From the cell containing the given text, extract its center point as (X, Y) coordinate. 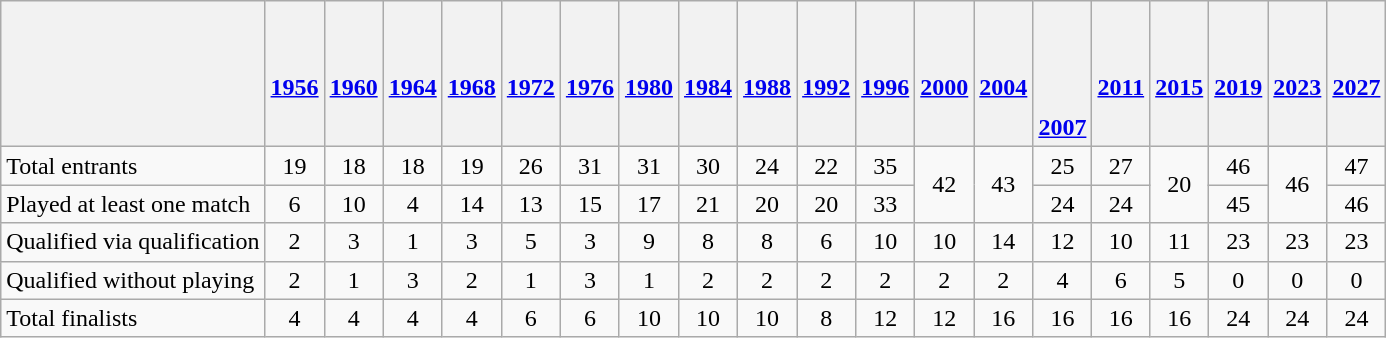
30 (708, 166)
Played at least one match (133, 204)
47 (1356, 166)
1972 (530, 74)
2007 (1062, 74)
17 (648, 204)
1996 (886, 74)
1968 (472, 74)
1964 (412, 74)
26 (530, 166)
Total entrants (133, 166)
2015 (1180, 74)
27 (1121, 166)
35 (886, 166)
21 (708, 204)
1984 (708, 74)
2000 (944, 74)
1988 (768, 74)
2004 (1004, 74)
43 (1004, 185)
9 (648, 242)
Total finalists (133, 318)
1960 (354, 74)
1992 (826, 74)
42 (944, 185)
25 (1062, 166)
22 (826, 166)
1980 (648, 74)
2023 (1298, 74)
13 (530, 204)
2019 (1238, 74)
2011 (1121, 74)
2027 (1356, 74)
33 (886, 204)
Qualified without playing (133, 280)
1956 (294, 74)
Qualified via qualification (133, 242)
11 (1180, 242)
1976 (590, 74)
15 (590, 204)
45 (1238, 204)
